Provide the [X, Y] coordinate of the cell's center where the given text is located.  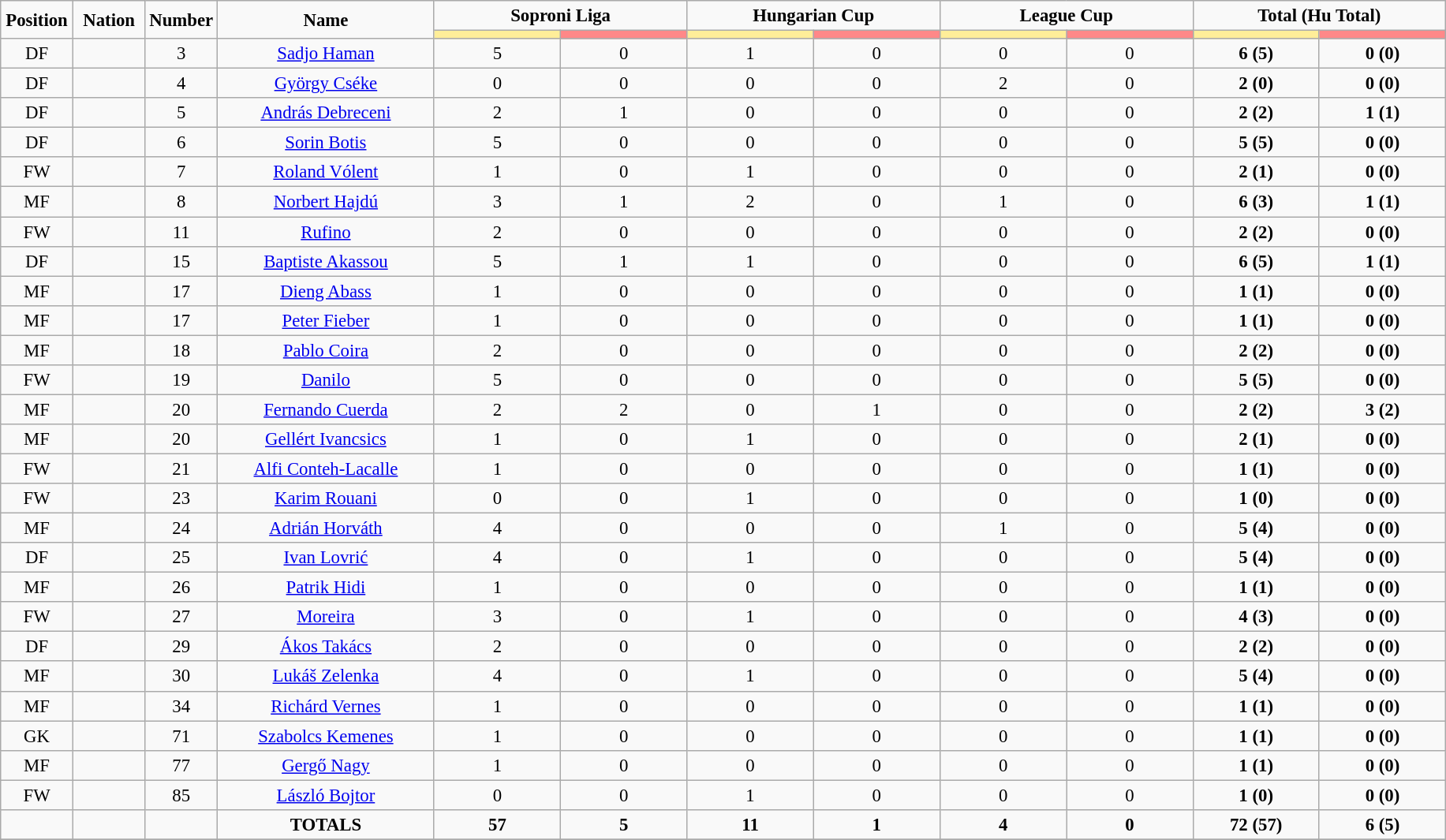
8 [181, 202]
Gellért Ivancsics [327, 439]
34 [181, 706]
Alfi Conteh-Lacalle [327, 469]
77 [181, 765]
Lukáš Zelenka [327, 677]
György Cséke [327, 84]
Soproni Liga [560, 16]
Number [181, 20]
Peter Fieber [327, 320]
6 (3) [1256, 202]
League Cup [1067, 16]
71 [181, 736]
24 [181, 528]
4 (3) [1256, 617]
Ivan Lovrić [327, 558]
25 [181, 558]
Roland Vólent [327, 173]
29 [181, 647]
21 [181, 469]
23 [181, 498]
László Bojtor [327, 795]
27 [181, 617]
57 [497, 825]
19 [181, 380]
Dieng Abass [327, 291]
Ákos Takács [327, 647]
2 (0) [1256, 84]
Baptiste Akassou [327, 261]
Hungarian Cup [814, 16]
7 [181, 173]
18 [181, 350]
85 [181, 795]
Position [37, 20]
Total (Hu Total) [1319, 16]
GK [37, 736]
30 [181, 677]
3 (2) [1382, 409]
Fernando Cuerda [327, 409]
Rufino [327, 232]
Patrik Hidi [327, 588]
6 [181, 143]
Nation [109, 20]
Karim Rouani [327, 498]
Sorin Botis [327, 143]
Moreira [327, 617]
Gergő Nagy [327, 765]
Sadjo Haman [327, 54]
Danilo [327, 380]
András Debreceni [327, 113]
Szabolcs Kemenes [327, 736]
Name [327, 20]
TOTALS [327, 825]
15 [181, 261]
26 [181, 588]
Norbert Hajdú [327, 202]
72 (57) [1256, 825]
Richárd Vernes [327, 706]
Adrián Horváth [327, 528]
Pablo Coira [327, 350]
